Provide the [x, y] coordinate of the cell's center where the given text is located.  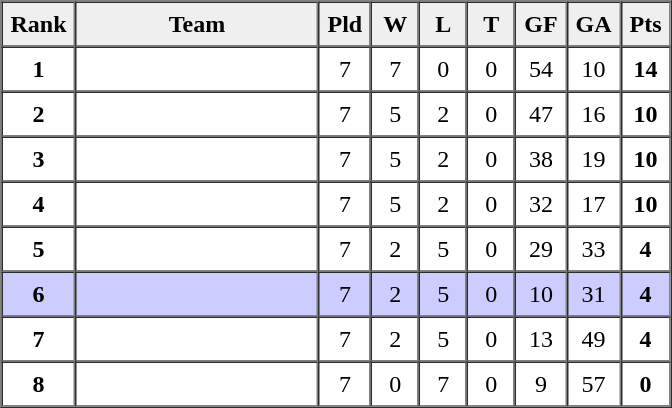
9 [540, 384]
8 [39, 384]
3 [39, 158]
32 [540, 204]
13 [540, 338]
Team [198, 24]
W [395, 24]
19 [594, 158]
33 [594, 248]
L [443, 24]
57 [594, 384]
1 [39, 68]
38 [540, 158]
T [491, 24]
17 [594, 204]
31 [594, 294]
16 [594, 114]
Rank [39, 24]
29 [540, 248]
14 [646, 68]
GF [540, 24]
49 [594, 338]
GA [594, 24]
47 [540, 114]
6 [39, 294]
Pts [646, 24]
54 [540, 68]
Pld [346, 24]
